Pinpoint the cell where the given text exists, returning its (X, Y) midpoint coordinate. 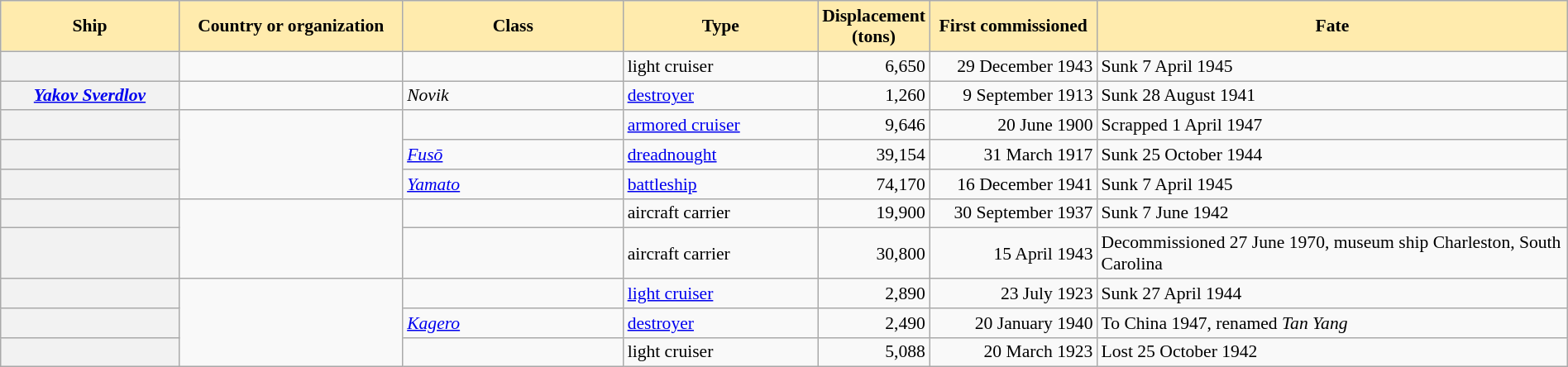
Fate (1331, 26)
9,646 (873, 126)
Ship (89, 26)
Sunk 27 April 1944 (1331, 293)
5,088 (873, 352)
Novik (513, 96)
armored cruiser (721, 126)
15 April 1943 (1014, 253)
19,900 (873, 213)
Kagero (513, 323)
2,890 (873, 293)
Class (513, 26)
Lost 25 October 1942 (1331, 352)
2,490 (873, 323)
9 September 1913 (1014, 96)
Scrapped 1 April 1947 (1331, 126)
39,154 (873, 155)
Decommissioned 27 June 1970, museum ship Charleston, South Carolina (1331, 253)
23 July 1923 (1014, 293)
30 September 1937 (1014, 213)
20 March 1923 (1014, 352)
74,170 (873, 184)
Displacement (tons) (873, 26)
Sunk 25 October 1944 (1331, 155)
First commissioned (1014, 26)
16 December 1941 (1014, 184)
battleship (721, 184)
To China 1947, renamed Tan Yang (1331, 323)
20 January 1940 (1014, 323)
Fusō (513, 155)
1,260 (873, 96)
dreadnought (721, 155)
Yakov Sverdlov (89, 96)
29 December 1943 (1014, 66)
Sunk 7 June 1942 (1331, 213)
6,650 (873, 66)
31 March 1917 (1014, 155)
Country or organization (291, 26)
Yamato (513, 184)
Sunk 28 August 1941 (1331, 96)
30,800 (873, 253)
20 June 1900 (1014, 126)
Type (721, 26)
